Locate the cell with the specified text and output its (x, y) center coordinate. 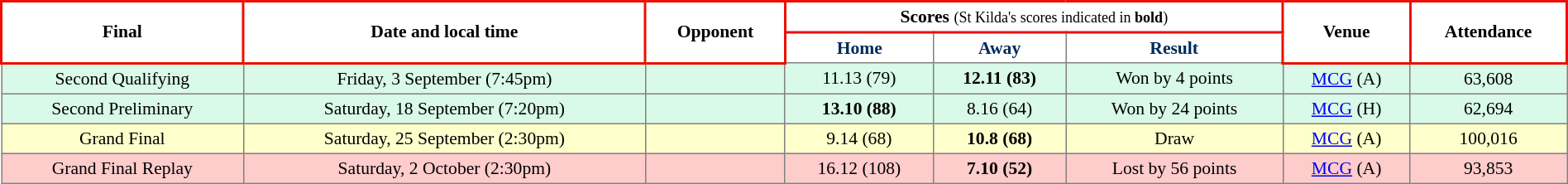
Won by 24 points (1174, 108)
Saturday, 18 September (7:20pm) (445, 108)
Home (858, 48)
8.16 (64) (1000, 108)
Scores (St Kilda's scores indicated in bold) (1034, 17)
13.10 (88) (858, 108)
7.10 (52) (1000, 167)
Won by 4 points (1174, 78)
10.8 (68) (1000, 138)
Saturday, 25 September (2:30pm) (445, 138)
9.14 (68) (858, 138)
62,694 (1489, 108)
Opponent (715, 32)
63,608 (1489, 78)
Second Qualifying (122, 78)
Friday, 3 September (7:45pm) (445, 78)
Lost by 56 points (1174, 167)
16.12 (108) (858, 167)
11.13 (79) (858, 78)
Final (122, 32)
Venue (1346, 32)
100,016 (1489, 138)
12.11 (83) (1000, 78)
Second Preliminary (122, 108)
Draw (1174, 138)
Date and local time (445, 32)
Saturday, 2 October (2:30pm) (445, 167)
Away (1000, 48)
93,853 (1489, 167)
Attendance (1489, 32)
Grand Final (122, 138)
MCG (H) (1346, 108)
Result (1174, 48)
Grand Final Replay (122, 167)
